Pinpoint the cell where the given text exists, returning its [x, y] midpoint coordinate. 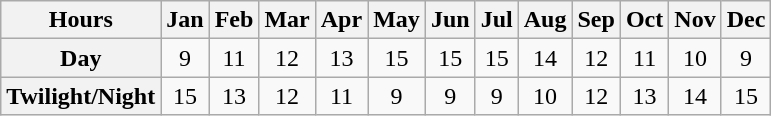
Mar [287, 20]
Apr [341, 20]
Oct [644, 20]
Aug [545, 20]
Sep [596, 20]
Nov [695, 20]
Dec [746, 20]
Twilight/Night [81, 96]
May [397, 20]
Jun [450, 20]
Jan [185, 20]
Jul [496, 20]
Feb [234, 20]
Day [81, 58]
Hours [81, 20]
